Detect which cell encompasses the target text, then output its (X, Y) center coordinate. 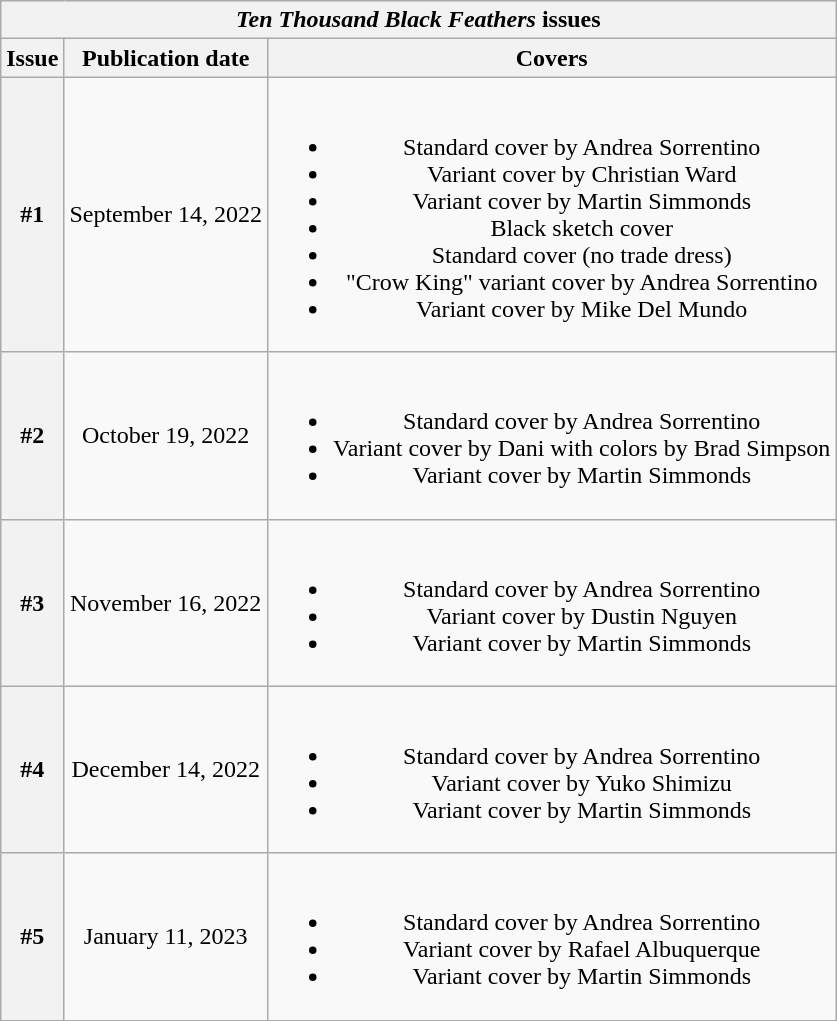
Standard cover by Andrea SorrentinoVariant cover by Dustin NguyenVariant cover by Martin Simmonds (552, 602)
Ten Thousand Black Feathers issues (418, 20)
January 11, 2023 (166, 936)
#1 (32, 214)
November 16, 2022 (166, 602)
Standard cover by Andrea SorrentinoVariant cover by Dani with colors by Brad SimpsonVariant cover by Martin Simmonds (552, 436)
Issue (32, 58)
Standard cover by Andrea SorrentinoVariant cover by Yuko ShimizuVariant cover by Martin Simmonds (552, 770)
#5 (32, 936)
Publication date (166, 58)
September 14, 2022 (166, 214)
#2 (32, 436)
October 19, 2022 (166, 436)
Covers (552, 58)
#3 (32, 602)
#4 (32, 770)
December 14, 2022 (166, 770)
Standard cover by Andrea SorrentinoVariant cover by Rafael AlbuquerqueVariant cover by Martin Simmonds (552, 936)
